Detect which cell encompasses the target text, then output its (x, y) center coordinate. 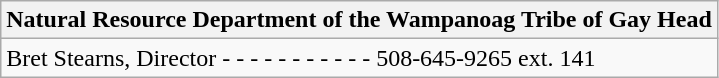
Bret Stearns, Director - - - - - - - - - - - 508-645-9265 ext. 141 (360, 58)
Natural Resource Department of the Wampanoag Tribe of Gay Head (360, 20)
